Return the (x, y) coordinate for the center point of the cell that contains the specified text.  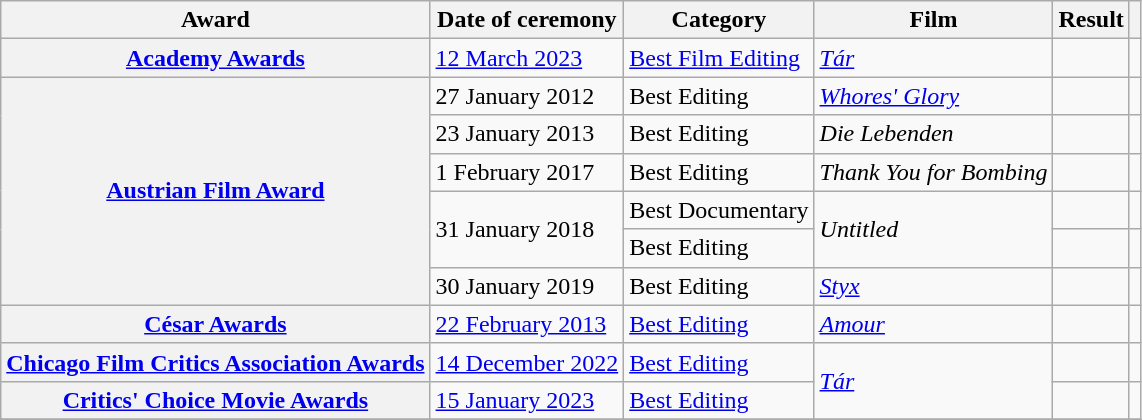
Academy Awards (216, 58)
Styx (934, 286)
Amour (934, 324)
14 December 2022 (527, 362)
Thank You for Bombing (934, 172)
31 January 2018 (527, 229)
César Awards (216, 324)
Best Film Editing (719, 58)
Whores' Glory (934, 96)
Untitled (934, 229)
Film (934, 20)
Award (216, 20)
Date of ceremony (527, 20)
Category (719, 20)
Chicago Film Critics Association Awards (216, 362)
23 January 2013 (527, 134)
Austrian Film Award (216, 191)
Critics' Choice Movie Awards (216, 400)
1 February 2017 (527, 172)
Die Lebenden (934, 134)
12 March 2023 (527, 58)
30 January 2019 (527, 286)
Best Documentary (719, 210)
15 January 2023 (527, 400)
Result (1091, 20)
27 January 2012 (527, 96)
22 February 2013 (527, 324)
